Return the (x, y) coordinate for the center point of the cell that contains the specified text.  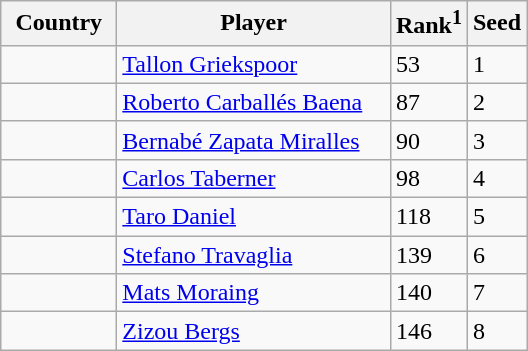
139 (428, 255)
87 (428, 102)
Roberto Carballés Baena (254, 102)
2 (496, 102)
Mats Moraing (254, 293)
Stefano Travaglia (254, 255)
6 (496, 255)
Bernabé Zapata Miralles (254, 140)
140 (428, 293)
90 (428, 140)
Zizou Bergs (254, 331)
Country (59, 24)
7 (496, 293)
Seed (496, 24)
3 (496, 140)
98 (428, 178)
5 (496, 217)
Carlos Taberner (254, 178)
146 (428, 331)
Tallon Griekspoor (254, 64)
Player (254, 24)
53 (428, 64)
4 (496, 178)
Taro Daniel (254, 217)
118 (428, 217)
Rank1 (428, 24)
8 (496, 331)
1 (496, 64)
